Scan for the cell matching the given text and deliver its [x, y] coordinate at center. 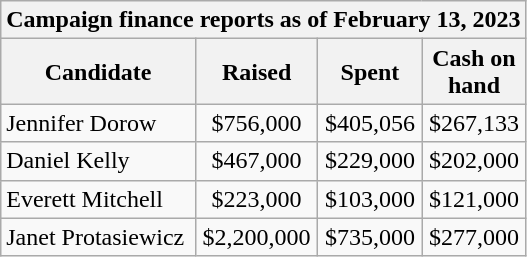
$277,000 [474, 237]
$467,000 [256, 161]
Everett Mitchell [98, 199]
Candidate [98, 72]
$756,000 [256, 123]
Daniel Kelly [98, 161]
Campaign finance reports as of February 13, 2023 [264, 20]
$267,133 [474, 123]
$229,000 [370, 161]
$223,000 [256, 199]
Raised [256, 72]
Jennifer Dorow [98, 123]
$2,200,000 [256, 237]
Spent [370, 72]
Cash onhand [474, 72]
$405,056 [370, 123]
$735,000 [370, 237]
$103,000 [370, 199]
$121,000 [474, 199]
Janet Protasiewicz [98, 237]
$202,000 [474, 161]
